Pinpoint the cell where the given text exists, returning its [x, y] midpoint coordinate. 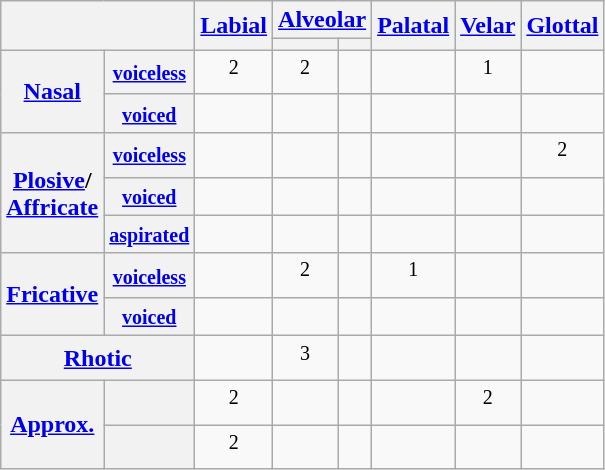
Rhotic [98, 358]
Glottal [562, 26]
Fricative [52, 294]
Approx. [52, 424]
Nasal [52, 92]
Palatal [414, 26]
Velar [488, 26]
Alveolar [322, 20]
aspirated [150, 234]
Plosive/Affricate [52, 192]
Labial [234, 26]
3 [306, 358]
